Detect which cell encompasses the target text, then output its (X, Y) center coordinate. 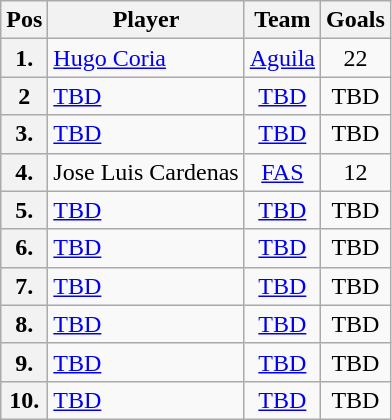
10. (24, 400)
Hugo Coria (146, 58)
Jose Luis Cardenas (146, 172)
2 (24, 96)
8. (24, 324)
Aguila (282, 58)
3. (24, 134)
5. (24, 210)
7. (24, 286)
Team (282, 20)
Goals (356, 20)
1. (24, 58)
FAS (282, 172)
6. (24, 248)
Player (146, 20)
4. (24, 172)
12 (356, 172)
Pos (24, 20)
22 (356, 58)
9. (24, 362)
